Locate the cell with the specified text and output its (x, y) center coordinate. 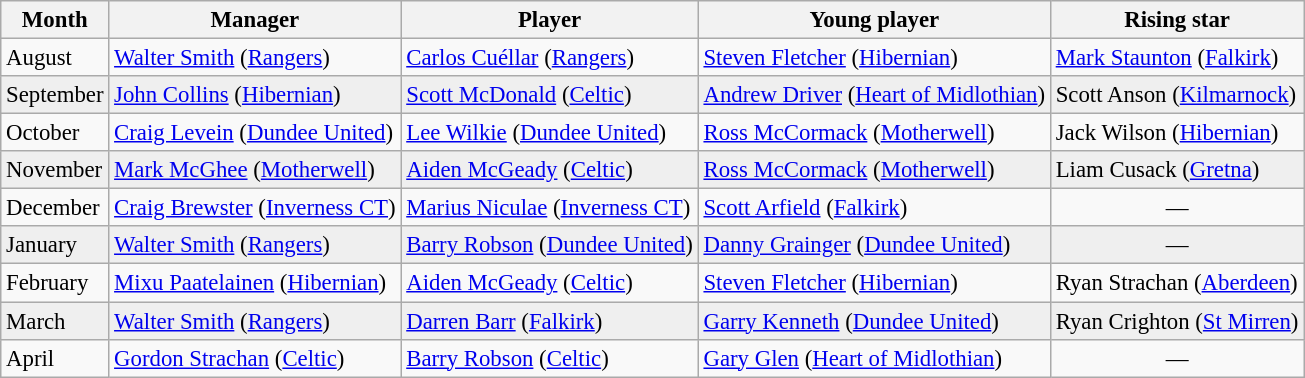
Manager (255, 20)
Scott Anson (Kilmarnock) (1176, 95)
Player (550, 20)
April (55, 358)
Barry Robson (Celtic) (550, 358)
November (55, 170)
Andrew Driver (Heart of Midlothian) (874, 95)
Carlos Cuéllar (Rangers) (550, 58)
December (55, 208)
Rising star (1176, 20)
Scott Arfield (Falkirk) (874, 208)
March (55, 321)
Garry Kenneth (Dundee United) (874, 321)
Marius Niculae (Inverness CT) (550, 208)
Lee Wilkie (Dundee United) (550, 133)
Young player (874, 20)
Ryan Strachan (Aberdeen) (1176, 283)
Gary Glen (Heart of Midlothian) (874, 358)
January (55, 245)
Barry Robson (Dundee United) (550, 245)
Scott McDonald (Celtic) (550, 95)
Month (55, 20)
Craig Levein (Dundee United) (255, 133)
Jack Wilson (Hibernian) (1176, 133)
Mark McGhee (Motherwell) (255, 170)
Gordon Strachan (Celtic) (255, 358)
Mark Staunton (Falkirk) (1176, 58)
September (55, 95)
February (55, 283)
John Collins (Hibernian) (255, 95)
Liam Cusack (Gretna) (1176, 170)
August (55, 58)
October (55, 133)
Mixu Paatelainen (Hibernian) (255, 283)
Danny Grainger (Dundee United) (874, 245)
Ryan Crighton (St Mirren) (1176, 321)
Craig Brewster (Inverness CT) (255, 208)
Darren Barr (Falkirk) (550, 321)
